Determine the [x, y] coordinate at the center of the cell enclosing the given text.  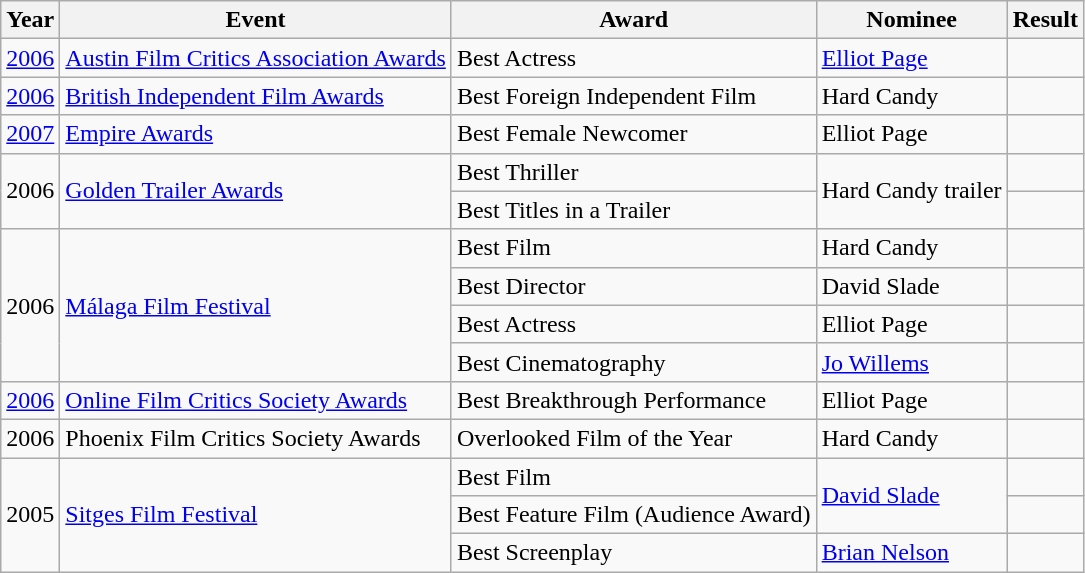
Phoenix Film Critics Society Awards [256, 438]
Best Female Newcomer [634, 134]
Austin Film Critics Association Awards [256, 58]
2007 [30, 134]
Result [1045, 20]
Event [256, 20]
Brian Nelson [912, 553]
Sitges Film Festival [256, 515]
Best Director [634, 286]
Nominee [912, 20]
Best Screenplay [634, 553]
Award [634, 20]
Best Breakthrough Performance [634, 400]
Empire Awards [256, 134]
Online Film Critics Society Awards [256, 400]
Best Thriller [634, 172]
British Independent Film Awards [256, 96]
Golden Trailer Awards [256, 191]
Year [30, 20]
2005 [30, 515]
Best Cinematography [634, 362]
Best Foreign Independent Film [634, 96]
Best Feature Film (Audience Award) [634, 515]
Hard Candy trailer [912, 191]
Jo Willems [912, 362]
Best Titles in a Trailer [634, 210]
Overlooked Film of the Year [634, 438]
Málaga Film Festival [256, 305]
